Locate the cell with the specified text and output its (X, Y) center coordinate. 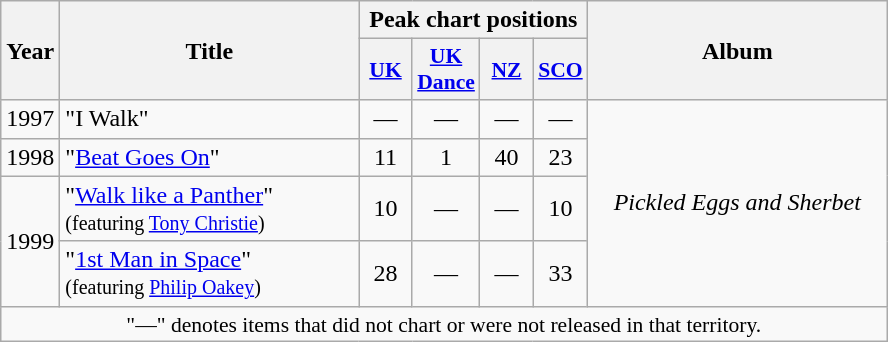
"—" denotes items that did not chart or were not released in that territory. (444, 324)
1997 (30, 119)
Title (210, 50)
1998 (30, 157)
UK (386, 70)
11 (386, 157)
1999 (30, 241)
SCO (560, 70)
"Walk like a Panther"(featuring Tony Christie) (210, 208)
Peak chart positions (474, 20)
40 (506, 157)
23 (560, 157)
UKDance (446, 70)
Year (30, 50)
33 (560, 274)
28 (386, 274)
"Beat Goes On" (210, 157)
NZ (506, 70)
"1st Man in Space"(featuring Philip Oakey) (210, 274)
Album (738, 50)
"I Walk" (210, 119)
1 (446, 157)
Pickled Eggs and Sherbet (738, 203)
